Return the (x, y) coordinate for the center point of the cell that contains the specified text.  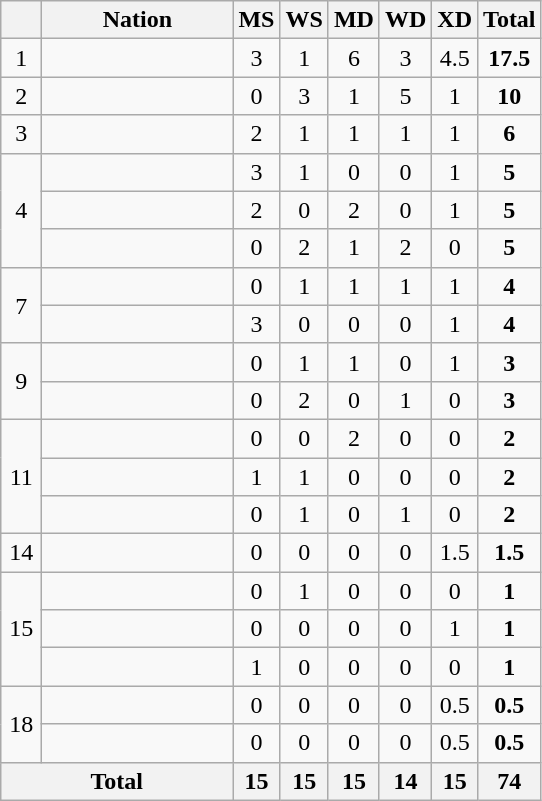
MD (354, 20)
MS (256, 20)
18 (22, 724)
4.5 (455, 58)
Nation (138, 20)
74 (510, 781)
17.5 (510, 58)
9 (22, 381)
11 (22, 476)
WS (304, 20)
WD (405, 20)
10 (510, 96)
7 (22, 305)
XD (455, 20)
